Identify which cell holds the provided text, then report its [X, Y] central coordinate. 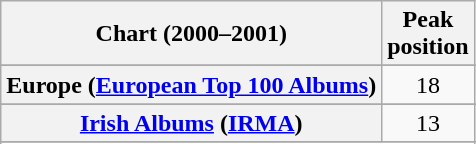
Irish Albums (IRMA) [192, 123]
18 [428, 85]
Europe (European Top 100 Albums) [192, 85]
Peakposition [428, 34]
13 [428, 123]
Chart (2000–2001) [192, 34]
